Determine the [x, y] coordinate at the center of the cell enclosing the given text.  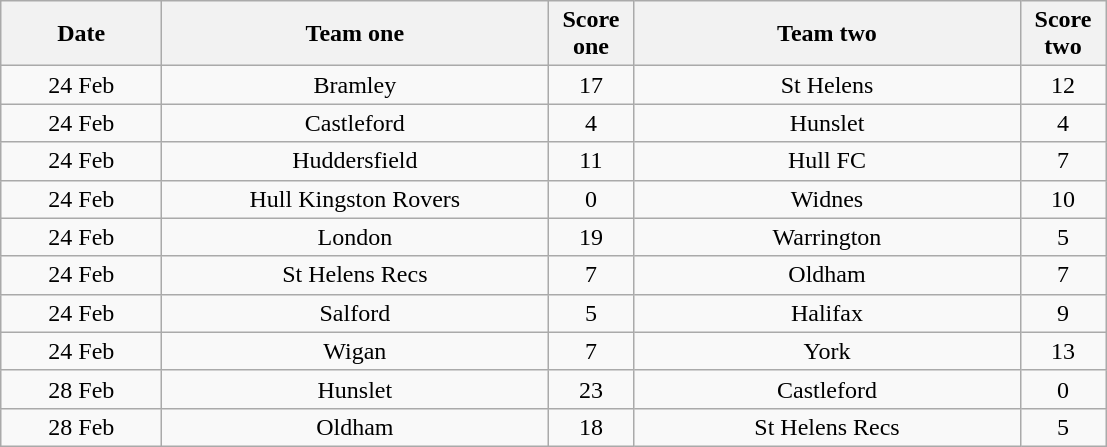
Date [82, 34]
23 [591, 389]
St Helens [827, 85]
17 [591, 85]
10 [1063, 199]
Widnes [827, 199]
Halifax [827, 313]
Bramley [355, 85]
18 [591, 427]
Team two [827, 34]
York [827, 351]
Huddersfield [355, 161]
13 [1063, 351]
11 [591, 161]
19 [591, 237]
Salford [355, 313]
9 [1063, 313]
Warrington [827, 237]
Wigan [355, 351]
Team one [355, 34]
London [355, 237]
Score two [1063, 34]
12 [1063, 85]
Hull FC [827, 161]
Hull Kingston Rovers [355, 199]
Score one [591, 34]
